For the text-containing cell, return its midpoint in (X, Y) coordinate format. 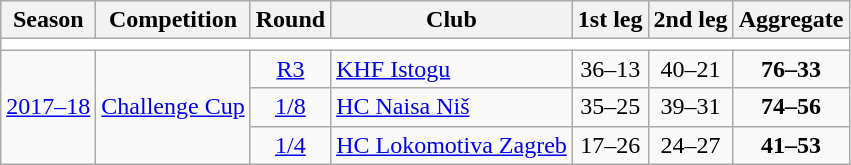
Club (452, 20)
R3 (290, 69)
76–33 (791, 69)
2nd leg (690, 20)
HC Naisa Niš (452, 107)
Aggregate (791, 20)
24–27 (690, 145)
KHF Istogu (452, 69)
Competition (173, 20)
35–25 (610, 107)
2017–18 (48, 107)
36–13 (610, 69)
17–26 (610, 145)
1st leg (610, 20)
HC Lokomotiva Zagreb (452, 145)
40–21 (690, 69)
1/8 (290, 107)
39–31 (690, 107)
Challenge Cup (173, 107)
1/4 (290, 145)
41–53 (791, 145)
74–56 (791, 107)
Round (290, 20)
Season (48, 20)
